Provide the [X, Y] coordinate of the cell's center where the given text is located.  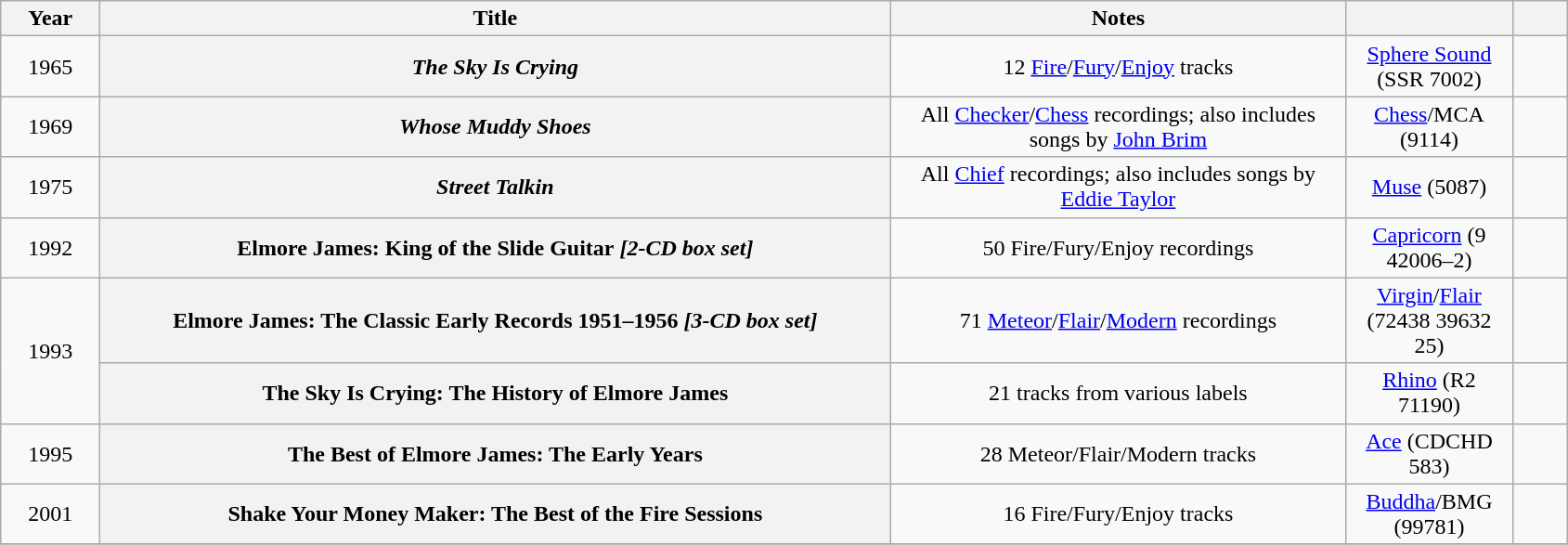
The Best of Elmore James: The Early Years [496, 453]
Shake Your Money Maker: The Best of the Fire Sessions [496, 514]
21 tracks from various labels [1118, 394]
Year [50, 19]
1992 [50, 247]
16 Fire/Fury/Enjoy tracks [1118, 514]
Rhino (R2 71190) [1430, 394]
Sphere Sound (SSR 7002) [1430, 67]
The Sky Is Crying [496, 67]
1965 [50, 67]
12 Fire/Fury/Enjoy tracks [1118, 67]
71 Meteor/Flair/Modern recordings [1118, 320]
Chess/MCA (9114) [1430, 126]
Buddha/BMG (99781) [1430, 514]
All Checker/Chess recordings; also includes songs by John Brim [1118, 126]
Muse (5087) [1430, 188]
Street Talkin [496, 188]
1993 [50, 351]
Whose Muddy Shoes [496, 126]
All Chief recordings; also includes songs by Eddie Taylor [1118, 188]
Notes [1118, 19]
Ace (CDCHD 583) [1430, 453]
Elmore James: King of the Slide Guitar [2-CD box set] [496, 247]
50 Fire/Fury/Enjoy recordings [1118, 247]
Capricorn (9 42006–2) [1430, 247]
Title [496, 19]
The Sky Is Crying: The History of Elmore James [496, 394]
2001 [50, 514]
Virgin/Flair (72438 39632 25) [1430, 320]
Elmore James: The Classic Early Records 1951–1956 [3-CD box set] [496, 320]
28 Meteor/Flair/Modern tracks [1118, 453]
1975 [50, 188]
1969 [50, 126]
1995 [50, 453]
